Extract the (X, Y) coordinate from the center of the cell holding the provided text.  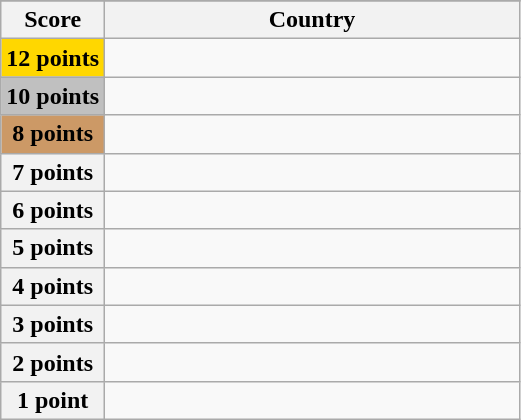
5 points (53, 248)
4 points (53, 286)
10 points (53, 96)
7 points (53, 172)
8 points (53, 134)
6 points (53, 210)
12 points (53, 58)
2 points (53, 362)
1 point (53, 400)
Score (53, 20)
Country (312, 20)
3 points (53, 324)
